Provide the (X, Y) coordinate of the cell's center where the given text is located.  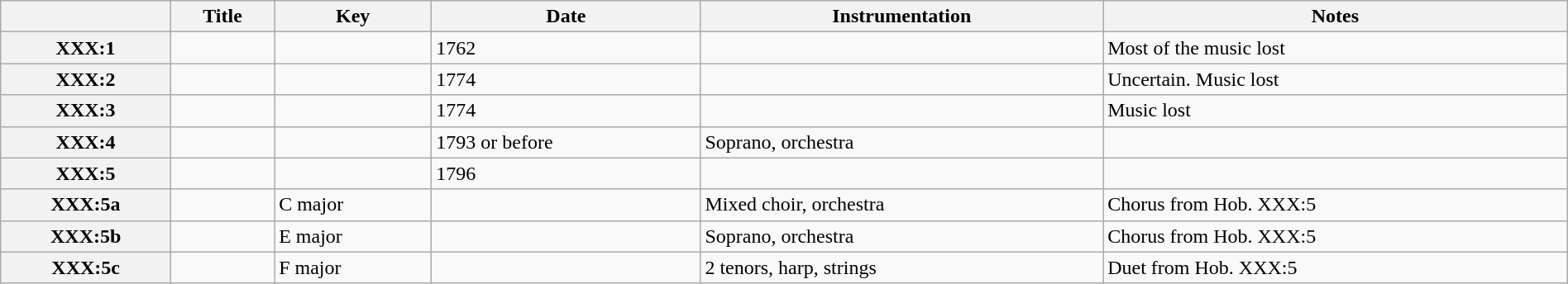
E major (353, 236)
C major (353, 205)
Notes (1336, 17)
Instrumentation (901, 17)
Mixed choir, orchestra (901, 205)
F major (353, 267)
XXX:2 (86, 79)
Date (566, 17)
Music lost (1336, 111)
XXX:5 (86, 173)
Most of the music lost (1336, 48)
XXX:1 (86, 48)
Uncertain. Music lost (1336, 79)
XXX:5c (86, 267)
1793 or before (566, 142)
Duet from Hob. XXX:5 (1336, 267)
XXX:5b (86, 236)
Key (353, 17)
XXX:5a (86, 205)
1796 (566, 173)
XXX:4 (86, 142)
XXX:3 (86, 111)
Title (223, 17)
1762 (566, 48)
2 tenors, harp, strings (901, 267)
